Detect which cell encompasses the target text, then output its (x, y) center coordinate. 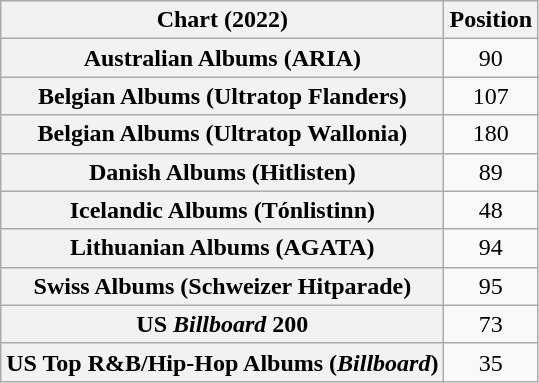
35 (491, 362)
89 (491, 172)
107 (491, 96)
US Billboard 200 (222, 324)
95 (491, 286)
48 (491, 210)
Lithuanian Albums (AGATA) (222, 248)
Chart (2022) (222, 20)
Belgian Albums (Ultratop Flanders) (222, 96)
Position (491, 20)
94 (491, 248)
180 (491, 134)
90 (491, 58)
US Top R&B/Hip-Hop Albums (Billboard) (222, 362)
Danish Albums (Hitlisten) (222, 172)
Belgian Albums (Ultratop Wallonia) (222, 134)
73 (491, 324)
Swiss Albums (Schweizer Hitparade) (222, 286)
Icelandic Albums (Tónlistinn) (222, 210)
Australian Albums (ARIA) (222, 58)
